Output the [X, Y] coordinate of the center of the cell containing the given text.  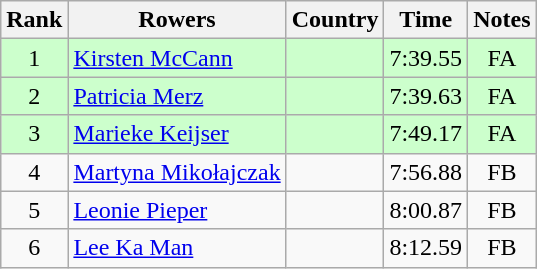
2 [34, 96]
Martyna Mikołajczak [177, 172]
Marieke Keijser [177, 134]
Patricia Merz [177, 96]
8:00.87 [426, 210]
5 [34, 210]
7:49.17 [426, 134]
7:39.55 [426, 58]
1 [34, 58]
8:12.59 [426, 248]
6 [34, 248]
Lee Ka Man [177, 248]
Notes [502, 20]
7:56.88 [426, 172]
Time [426, 20]
7:39.63 [426, 96]
Rank [34, 20]
Country [335, 20]
4 [34, 172]
Rowers [177, 20]
3 [34, 134]
Kirsten McCann [177, 58]
Leonie Pieper [177, 210]
